Pinpoint the cell where the given text exists, returning its [X, Y] midpoint coordinate. 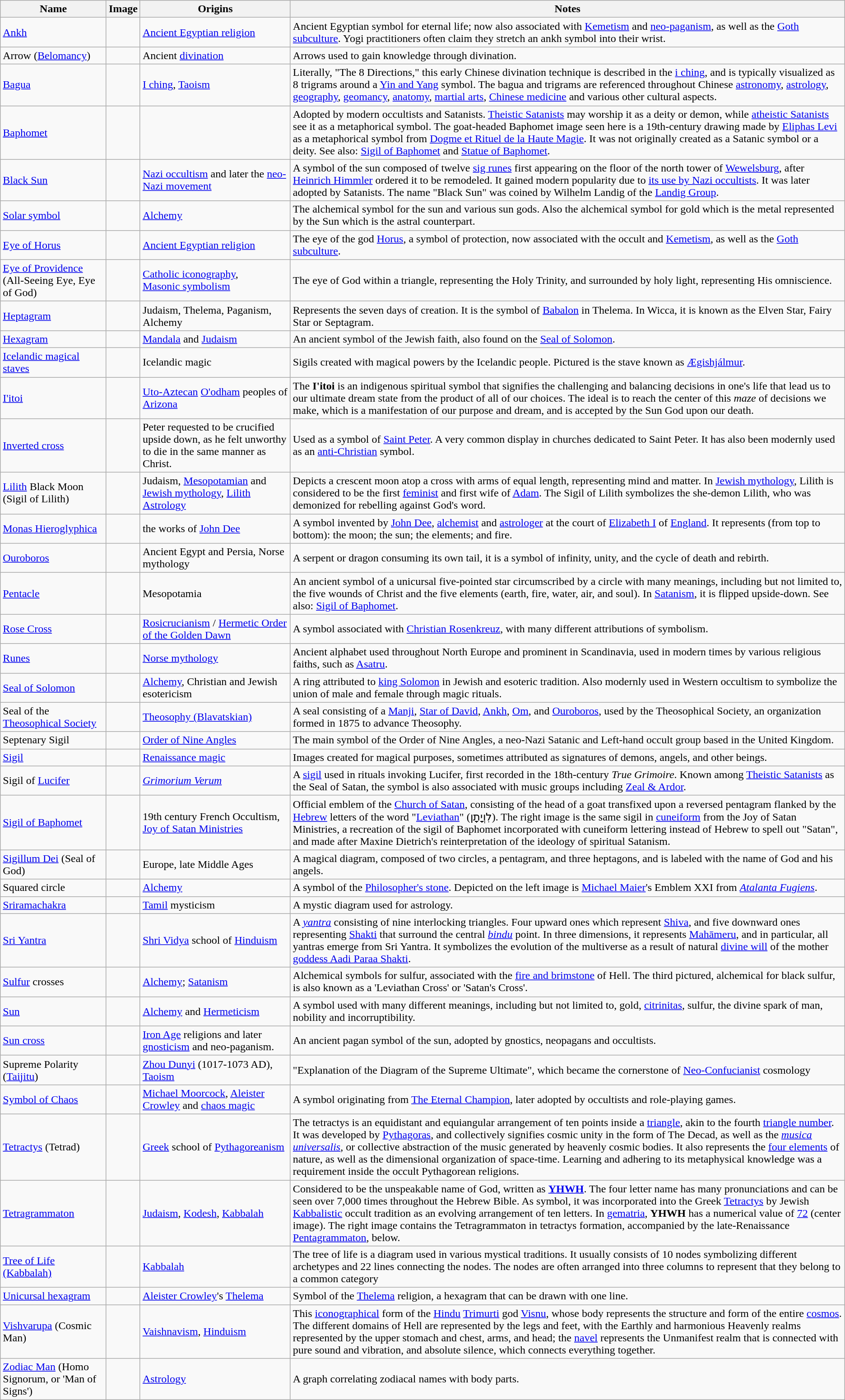
An ancient symbol of the Jewish faith, also found on the Seal of Solomon. [567, 339]
Sriramachakra [53, 905]
Eye of Horus [53, 245]
Images created for magical purposes, sometimes attributed as signatures of demons, angels, and other beings. [567, 757]
Astrology [215, 1379]
I ching, Taoism [215, 85]
Catholic iconography,Masonic symbolism [215, 280]
The eye of the god Horus, a symbol of protection, now associated with the occult and Kemetism, as well as the Goth subculture. [567, 245]
A symbol associated with Christian Rosenkreuz, with many different attributions of symbolism. [567, 629]
Nazi occultism and later the neo-Nazi movement [215, 180]
Sigil [53, 757]
Judaism, Mesopotamian and Jewish mythology, Lilith Astrology [215, 493]
Solar symbol [53, 216]
Michael Moorcock, Aleister Crowley and chaos magic [215, 1099]
Rose Cross [53, 629]
the works of John Dee [215, 529]
Squared circle [53, 888]
Vishvarupa (Cosmic Man) [53, 1331]
Alchemy; Satanism [215, 982]
Tetractys (Tetrad) [53, 1147]
Ancient divination [215, 56]
Notes [567, 9]
The main symbol of the Order of Nine Angles, a neo-Nazi Satanic and Left-hand occult group based in the United Kingdom. [567, 740]
Sun cross [53, 1041]
Iron Age religions and later gnosticism and neo-paganism. [215, 1041]
Symbol of the Thelema religion, a hexagram that can be drawn with one line. [567, 1296]
Icelandic magical staves [53, 362]
Alchemy, Christian and Jewish esotericism [215, 688]
A serpent or dragon consuming its own tail, it is a symbol of infinity, unity, and the cycle of death and rebirth. [567, 558]
A graph correlating zodiacal names with body parts. [567, 1379]
Seal of the Theosophical Society [53, 717]
Uto-Aztecan O'odham peoples of Arizona [215, 398]
Tetragrammaton [53, 1213]
Ancient Egypt and Persia, Norse mythology [215, 558]
Mandala and Judaism [215, 339]
Lilith Black Moon (Sigil of Lilith) [53, 493]
Septenary Sigil [53, 740]
Sigil of Lucifer [53, 781]
Zodiac Man (Homo Signorum, or 'Man of Signs') [53, 1379]
Bagua [53, 85]
Inverted cross [53, 446]
19th century French Occultism, Joy of Satan Ministries [215, 822]
Sri Yantra [53, 941]
Baphomet [53, 133]
Renaissance magic [215, 757]
Tamil mysticism [215, 905]
Judaism, Kodesh, Kabbalah [215, 1213]
I'itoi [53, 398]
Peter requested to be crucified upside down, as he felt unworthy to die in the same manner as Christ. [215, 446]
Norse mythology [215, 658]
Ouroboros [53, 558]
Tree of Life (Kabbalah) [53, 1267]
Black Sun [53, 180]
A magical diagram, composed of two circles, a pentagram, and three heptagons, and is labeled with the name of God and his angels. [567, 865]
Name [53, 9]
Arrow (Belomancy) [53, 56]
Europe, late Middle Ages [215, 865]
Origins [215, 9]
Supreme Polarity (Taijitu) [53, 1070]
Monas Hieroglyphica [53, 529]
Unicursal hexagram [53, 1296]
Sulfur crosses [53, 982]
Sigils created with magical powers by the Icelandic people. Pictured is the stave known as Ægishjálmur. [567, 362]
Symbol of Chaos [53, 1099]
Sigil of Baphomet [53, 822]
A mystic diagram used for astrology. [567, 905]
Alchemy and Hermeticism [215, 1011]
Zhou Dunyi (1017-1073 AD), Taoism [215, 1070]
An ancient pagan symbol of the sun, adopted by gnostics, neopagans and occultists. [567, 1041]
Heptagram [53, 316]
Order of Nine Angles [215, 740]
Mesopotamia [215, 593]
A symbol originating from The Eternal Champion, later adopted by occultists and role-playing games. [567, 1099]
Sigillum Dei (Seal of God) [53, 865]
Grimorium Verum [215, 781]
Judaism, Thelema, Paganism, Alchemy [215, 316]
"Explanation of the Diagram of the Supreme Ultimate", which became the cornerstone of Neo-Confucianist cosmology [567, 1070]
Pentacle [53, 593]
Seal of Solomon [53, 688]
Ankh [53, 32]
Vaishnavism, Hinduism [215, 1331]
Aleister Crowley's Thelema [215, 1296]
Runes [53, 658]
Represents the seven days of creation. It is the symbol of Babalon in Thelema. In Wicca, it is known as the Elven Star, Fairy Star or Septagram. [567, 316]
Kabbalah [215, 1267]
Ancient alphabet used throughout North Europe and prominent in Scandinavia, used in modern times by various religious faiths, such as Asatru. [567, 658]
Theosophy (Blavatskian) [215, 717]
A symbol of the Philosopher's stone. Depicted on the left image is Michael Maier's Emblem XXI from Atalanta Fugiens. [567, 888]
Image [123, 9]
Eye of Providence (All-Seeing Eye, Eye of God) [53, 280]
The eye of God within a triangle, representing the Holy Trinity, and surrounded by holy light, representing His omniscience. [567, 280]
Sun [53, 1011]
Hexagram [53, 339]
Arrows used to gain knowledge through divination. [567, 56]
Shri Vidya school of Hinduism [215, 941]
Rosicrucianism / Hermetic Order of the Golden Dawn [215, 629]
Icelandic magic [215, 362]
Greek school of Pythagoreanism [215, 1147]
